Scan for the cell matching the given text and deliver its [x, y] coordinate at center. 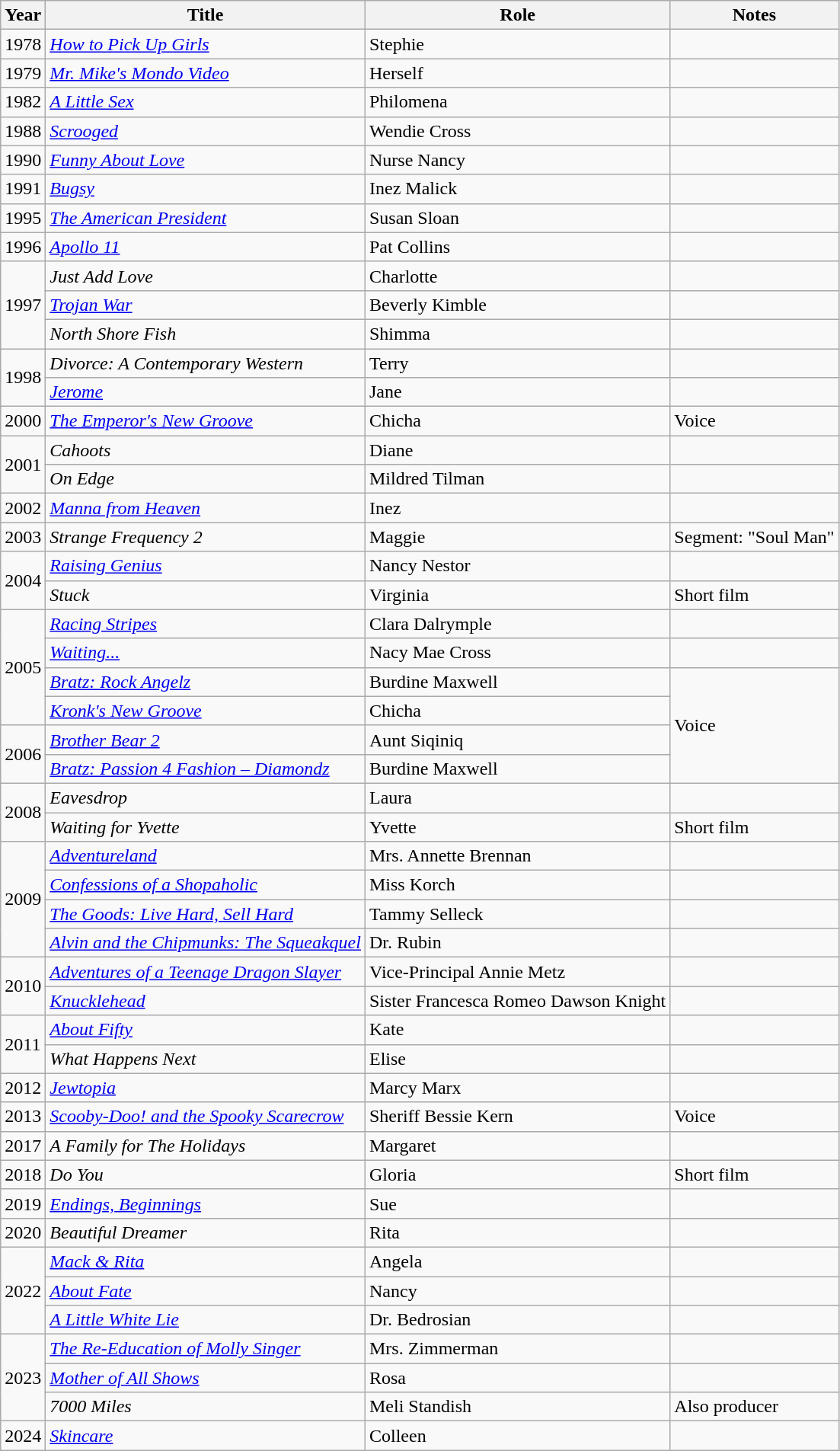
How to Pick Up Girls [206, 44]
Nacy Mae Cross [517, 653]
Apollo 11 [206, 247]
1998 [23, 378]
Meli Standish [517, 1407]
Dr. Bedrosian [517, 1320]
Margaret [517, 1146]
1982 [23, 102]
The Emperor's New Groove [206, 421]
Rosa [517, 1378]
1979 [23, 73]
What Happens Next [206, 1059]
2023 [23, 1378]
Kate [517, 1030]
Terry [517, 363]
Do You [206, 1175]
Cahoots [206, 450]
Dr. Rubin [517, 943]
2013 [23, 1117]
2001 [23, 465]
North Shore Fish [206, 334]
Aunt Siqiniq [517, 740]
Mack & Rita [206, 1261]
Waiting... [206, 653]
Also producer [754, 1407]
Year [23, 15]
Susan Sloan [517, 218]
Tammy Selleck [517, 914]
Knucklehead [206, 1001]
Scrooged [206, 131]
1978 [23, 44]
Adventures of a Teenage Dragon Slayer [206, 972]
Herself [517, 73]
Jewtopia [206, 1088]
Sister Francesca Romeo Dawson Knight [517, 1001]
Beautiful Dreamer [206, 1232]
Clara Dalrymple [517, 624]
Endings, Beginnings [206, 1203]
The Goods: Live Hard, Sell Hard [206, 914]
Strange Frequency 2 [206, 537]
Laura [517, 797]
Nancy Nestor [517, 566]
2008 [23, 812]
About Fifty [206, 1030]
Adventureland [206, 856]
Maggie [517, 537]
2019 [23, 1203]
Inez Malick [517, 189]
Elise [517, 1059]
Racing Stripes [206, 624]
2017 [23, 1146]
Pat Collins [517, 247]
1995 [23, 218]
Jerome [206, 392]
Mildred Tilman [517, 479]
Inez [517, 508]
2005 [23, 667]
Bratz: Passion 4 Fashion – Diamondz [206, 769]
Angela [517, 1261]
Philomena [517, 102]
Eavesdrop [206, 797]
Shimma [517, 334]
2003 [23, 537]
Mrs. Annette Brennan [517, 856]
A Family for The Holidays [206, 1146]
Charlotte [517, 276]
Bratz: Rock Angelz [206, 682]
Colleen [517, 1436]
2024 [23, 1436]
The American President [206, 218]
1991 [23, 189]
1990 [23, 160]
2018 [23, 1175]
Trojan War [206, 305]
Waiting for Yvette [206, 826]
Sheriff Bessie Kern [517, 1117]
2006 [23, 754]
Mother of All Shows [206, 1378]
2010 [23, 986]
Sue [517, 1203]
Nurse Nancy [517, 160]
2020 [23, 1232]
Stephie [517, 44]
7000 Miles [206, 1407]
A Little Sex [206, 102]
1997 [23, 305]
2009 [23, 900]
Miss Korch [517, 885]
Manna from Heaven [206, 508]
Brother Bear 2 [206, 740]
Mr. Mike's Mondo Video [206, 73]
Gloria [517, 1175]
Marcy Marx [517, 1088]
Stuck [206, 595]
Yvette [517, 826]
2002 [23, 508]
2022 [23, 1290]
Diane [517, 450]
Skincare [206, 1436]
Confessions of a Shopaholic [206, 885]
2000 [23, 421]
On Edge [206, 479]
Notes [754, 15]
Role [517, 15]
Raising Genius [206, 566]
Kronk's New Groove [206, 711]
About Fate [206, 1291]
2012 [23, 1088]
1996 [23, 247]
Rita [517, 1232]
Beverly Kimble [517, 305]
2004 [23, 580]
Mrs. Zimmerman [517, 1349]
Wendie Cross [517, 131]
2011 [23, 1044]
Bugsy [206, 189]
Virginia [517, 595]
1988 [23, 131]
Just Add Love [206, 276]
Scooby-Doo! and the Spooky Scarecrow [206, 1117]
Alvin and the Chipmunks: The Squeakquel [206, 943]
Segment: "Soul Man" [754, 537]
Vice-Principal Annie Metz [517, 972]
A Little White Lie [206, 1320]
Nancy [517, 1291]
Funny About Love [206, 160]
The Re-Education of Molly Singer [206, 1349]
Jane [517, 392]
Divorce: A Contemporary Western [206, 363]
Title [206, 15]
